Search for the cell housing the specified text and yield its (X, Y) center coordinate. 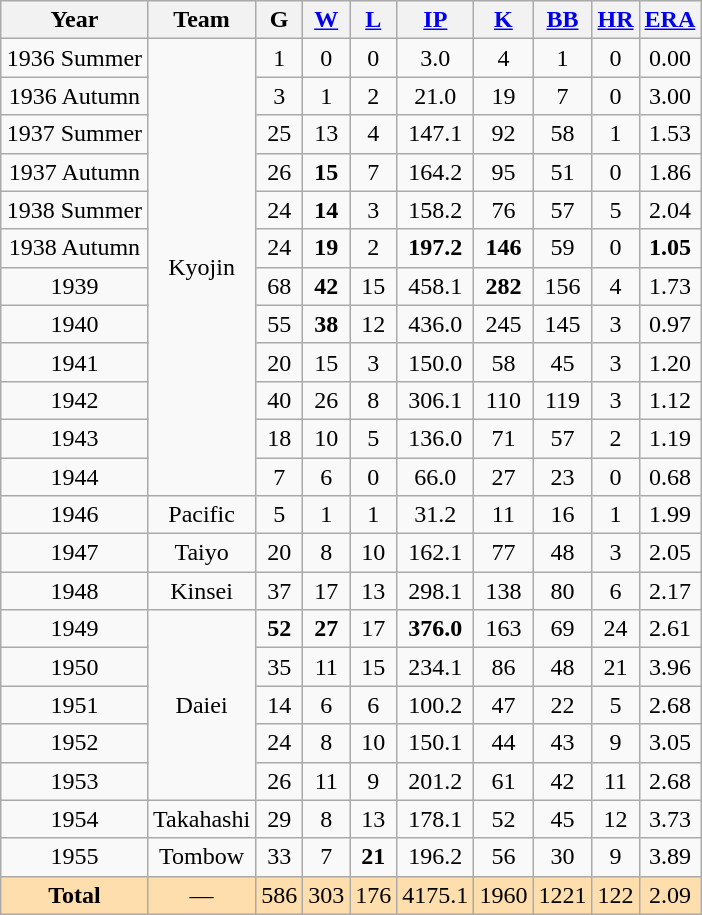
138 (504, 591)
0.00 (670, 58)
163 (504, 629)
0.97 (670, 324)
2.05 (670, 553)
1.73 (670, 286)
3.73 (670, 819)
71 (504, 438)
1941 (74, 362)
1947 (74, 553)
1937 Autumn (74, 172)
1937 Summer (74, 134)
1943 (74, 438)
55 (280, 324)
Total (74, 895)
136.0 (436, 438)
586 (280, 895)
196.2 (436, 857)
IP (436, 20)
W (326, 20)
376.0 (436, 629)
Takahashi (202, 819)
1946 (74, 515)
Pacific (202, 515)
― (202, 895)
80 (562, 591)
282 (504, 286)
Taiyo (202, 553)
30 (562, 857)
1951 (74, 705)
ERA (670, 20)
1.12 (670, 400)
1.05 (670, 248)
201.2 (436, 781)
1221 (562, 895)
1952 (74, 743)
3.0 (436, 58)
47 (504, 705)
2.61 (670, 629)
458.1 (436, 286)
1955 (74, 857)
145 (562, 324)
122 (616, 895)
43 (562, 743)
1944 (74, 477)
1953 (74, 781)
59 (562, 248)
1949 (74, 629)
3.00 (670, 96)
25 (280, 134)
92 (504, 134)
3.96 (670, 667)
77 (504, 553)
35 (280, 667)
Kinsei (202, 591)
66.0 (436, 477)
Team (202, 20)
23 (562, 477)
69 (562, 629)
76 (504, 210)
1960 (504, 895)
150.0 (436, 362)
119 (562, 400)
1948 (74, 591)
L (374, 20)
86 (504, 667)
95 (504, 172)
16 (562, 515)
1.53 (670, 134)
33 (280, 857)
1954 (74, 819)
44 (504, 743)
K (504, 20)
2.17 (670, 591)
18 (280, 438)
1938 Autumn (74, 248)
1938 Summer (74, 210)
162.1 (436, 553)
1.99 (670, 515)
1.19 (670, 438)
21.0 (436, 96)
3.89 (670, 857)
1939 (74, 286)
197.2 (436, 248)
1942 (74, 400)
BB (562, 20)
158.2 (436, 210)
Daiei (202, 705)
51 (562, 172)
2.04 (670, 210)
Tombow (202, 857)
0.68 (670, 477)
164.2 (436, 172)
Kyojin (202, 268)
436.0 (436, 324)
1936 Autumn (74, 96)
178.1 (436, 819)
146 (504, 248)
156 (562, 286)
1.20 (670, 362)
1.86 (670, 172)
HR (616, 20)
40 (280, 400)
176 (374, 895)
245 (504, 324)
2.09 (670, 895)
29 (280, 819)
31.2 (436, 515)
56 (504, 857)
303 (326, 895)
110 (504, 400)
306.1 (436, 400)
68 (280, 286)
1940 (74, 324)
234.1 (436, 667)
22 (562, 705)
38 (326, 324)
1950 (74, 667)
61 (504, 781)
G (280, 20)
147.1 (436, 134)
150.1 (436, 743)
1936 Summer (74, 58)
3.05 (670, 743)
37 (280, 591)
100.2 (436, 705)
4175.1 (436, 895)
298.1 (436, 591)
Year (74, 20)
